Output the (x, y) coordinate of the center of the cell containing the given text.  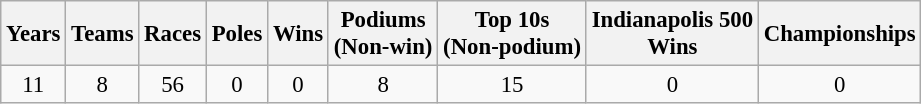
Years (34, 34)
Indianapolis 500Wins (672, 34)
Poles (236, 34)
Championships (840, 34)
Teams (102, 34)
Wins (298, 34)
15 (512, 85)
Top 10s(Non-podium) (512, 34)
11 (34, 85)
Races (173, 34)
56 (173, 85)
Podiums(Non-win) (382, 34)
